From the cell containing the given text, extract its center point as [X, Y] coordinate. 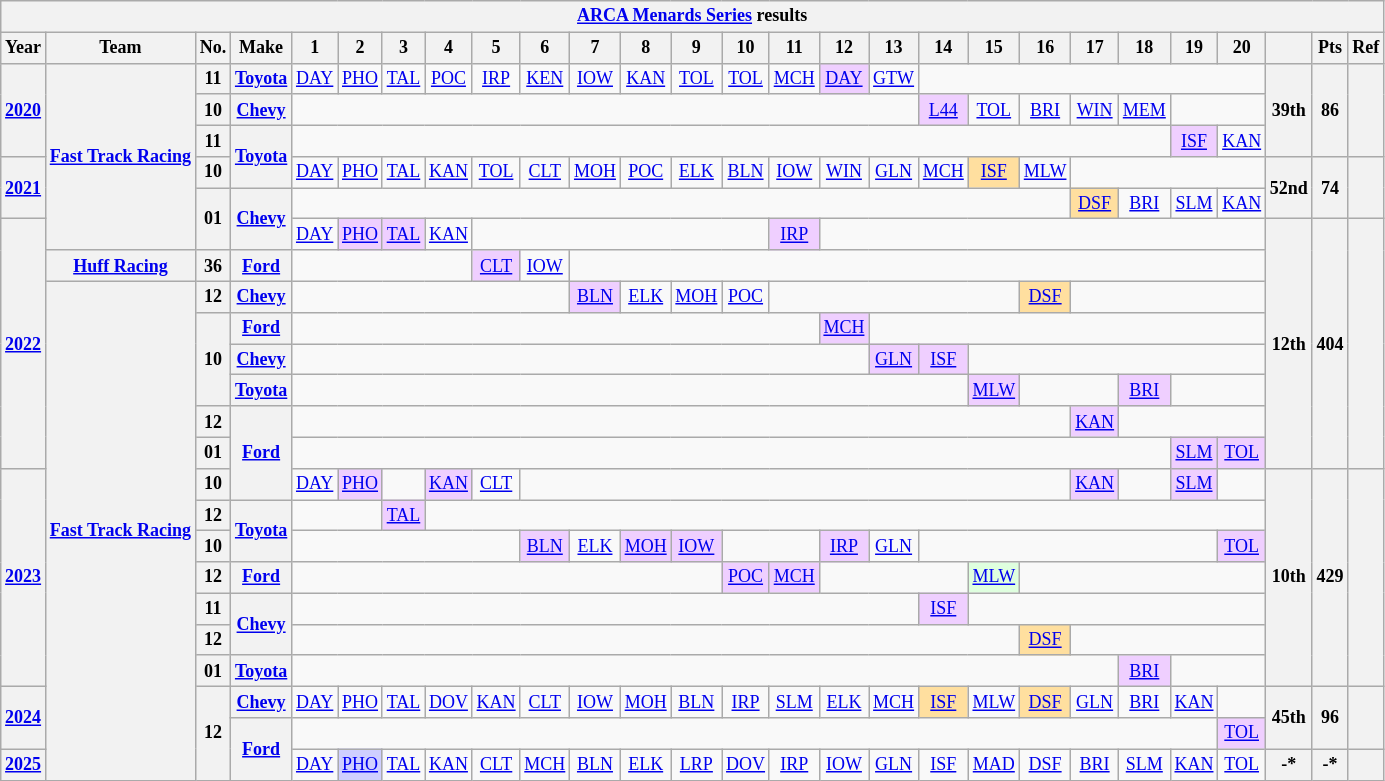
MEM [1144, 110]
19 [1194, 48]
14 [943, 48]
Year [24, 48]
4 [449, 48]
10th [1288, 577]
2021 [24, 188]
39th [1288, 110]
ARCA Menards Series results [692, 16]
36 [212, 266]
6 [545, 48]
Ref [1366, 48]
2024 [24, 718]
3 [403, 48]
15 [994, 48]
8 [646, 48]
45th [1288, 718]
20 [1242, 48]
GTW [894, 78]
74 [1330, 188]
13 [894, 48]
12th [1288, 344]
MAD [994, 764]
2020 [24, 110]
L44 [943, 110]
2025 [24, 764]
2 [360, 48]
86 [1330, 110]
Huff Racing [120, 266]
9 [696, 48]
Make [262, 48]
17 [1095, 48]
7 [596, 48]
18 [1144, 48]
2023 [24, 577]
2022 [24, 344]
16 [1044, 48]
No. [212, 48]
52nd [1288, 188]
5 [496, 48]
Pts [1330, 48]
404 [1330, 344]
KEN [545, 78]
LRP [696, 764]
Team [120, 48]
96 [1330, 718]
429 [1330, 577]
1 [315, 48]
